Scan for the cell matching the given text and deliver its [X, Y] coordinate at center. 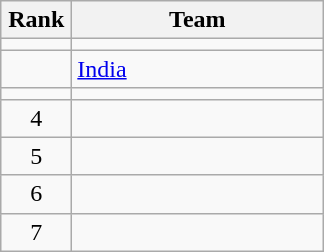
Team [198, 20]
India [198, 69]
6 [36, 194]
5 [36, 156]
7 [36, 232]
Rank [36, 20]
4 [36, 118]
